For the text-containing cell, return its midpoint in (x, y) coordinate format. 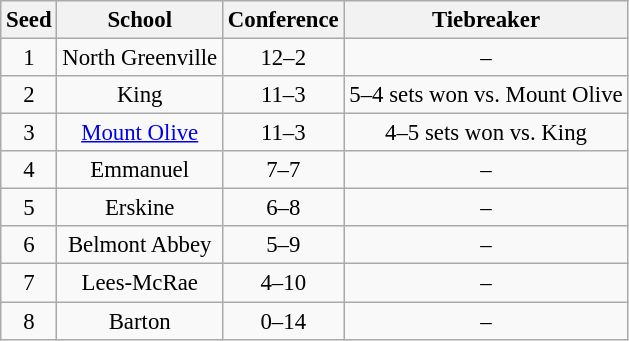
5 (29, 208)
0–14 (283, 321)
2 (29, 95)
Tiebreaker (486, 20)
Belmont Abbey (140, 245)
1 (29, 58)
Barton (140, 321)
Erskine (140, 208)
King (140, 95)
4–10 (283, 283)
7 (29, 283)
8 (29, 321)
6 (29, 245)
Mount Olive (140, 133)
7–7 (283, 170)
Lees-McRae (140, 283)
Conference (283, 20)
12–2 (283, 58)
Emmanuel (140, 170)
4 (29, 170)
Seed (29, 20)
School (140, 20)
North Greenville (140, 58)
5–9 (283, 245)
6–8 (283, 208)
5–4 sets won vs. Mount Olive (486, 95)
3 (29, 133)
4–5 sets won vs. King (486, 133)
